Extract the (x, y) coordinate from the center of the cell holding the provided text.  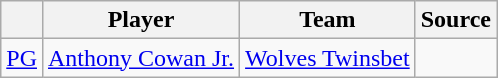
Team (328, 20)
Anthony Cowan Jr. (140, 58)
Player (140, 20)
PG (22, 58)
Wolves Twinsbet (328, 58)
Source (456, 20)
